Detect which cell encompasses the target text, then output its (x, y) center coordinate. 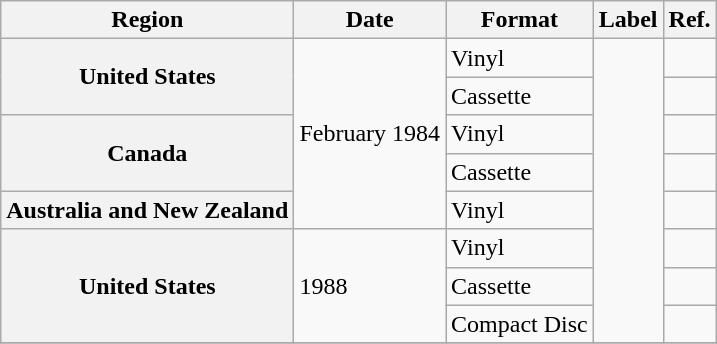
1988 (370, 286)
February 1984 (370, 134)
Label (628, 20)
Region (148, 20)
Ref. (690, 20)
Australia and New Zealand (148, 210)
Compact Disc (520, 324)
Canada (148, 153)
Format (520, 20)
Date (370, 20)
